Return the (X, Y) coordinate for the center point of the cell that contains the specified text.  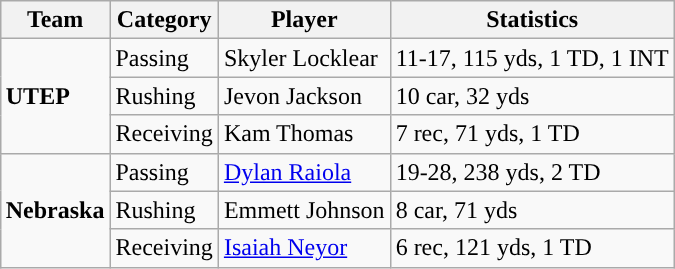
Player (304, 20)
Kam Thomas (304, 134)
Dylan Raiola (304, 172)
Team (55, 20)
Emmett Johnson (304, 210)
UTEP (55, 96)
Category (164, 20)
11-17, 115 yds, 1 TD, 1 INT (532, 58)
Skyler Locklear (304, 58)
10 car, 32 yds (532, 96)
6 rec, 121 yds, 1 TD (532, 248)
19-28, 238 yds, 2 TD (532, 172)
Jevon Jackson (304, 96)
Statistics (532, 20)
Isaiah Neyor (304, 248)
8 car, 71 yds (532, 210)
7 rec, 71 yds, 1 TD (532, 134)
Nebraska (55, 210)
